Pinpoint the cell where the given text exists, returning its (x, y) midpoint coordinate. 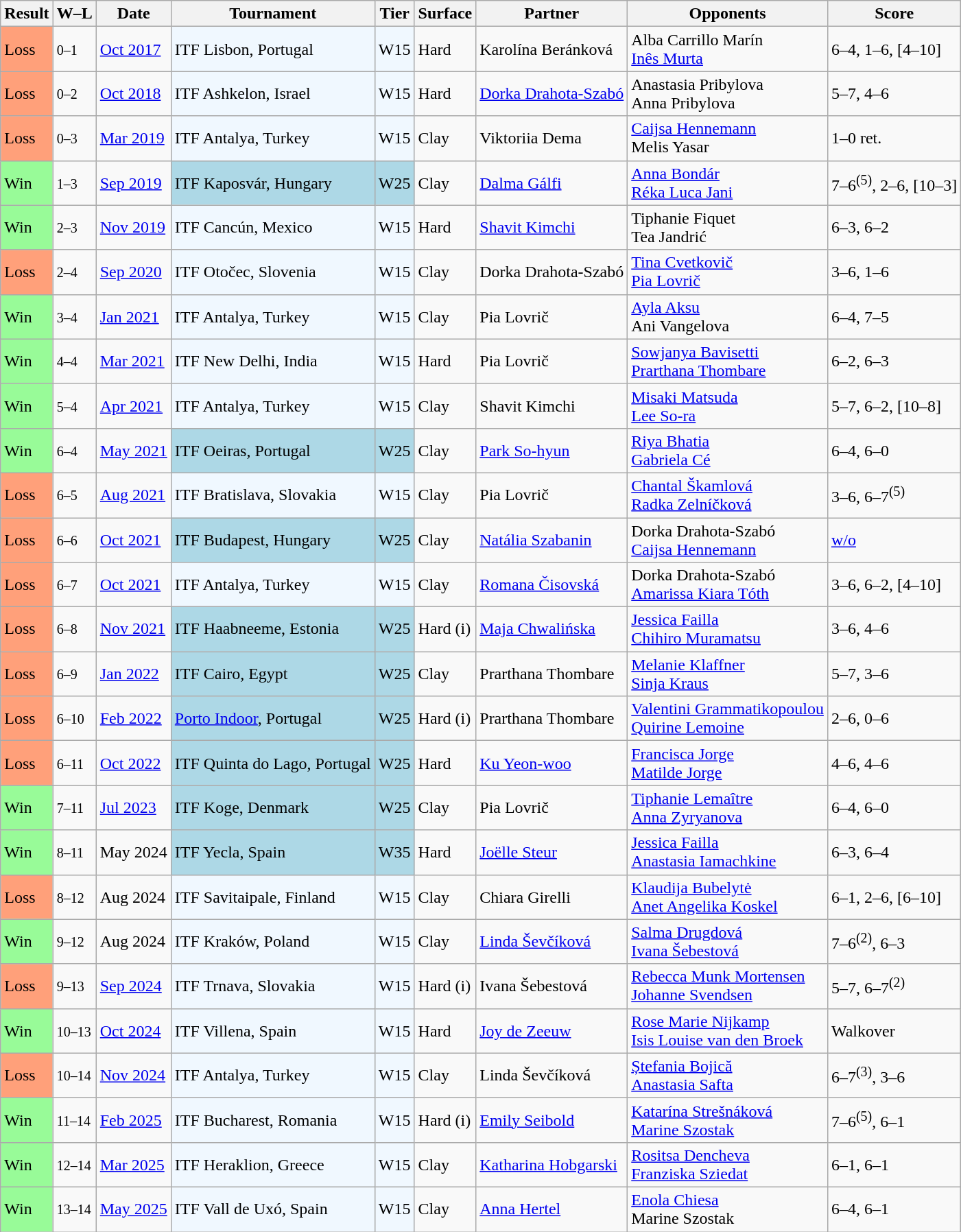
Natália Szabanin (551, 539)
Mar 2025 (133, 1165)
0–1 (74, 49)
Maja Chwalińska (551, 630)
10–13 (74, 1030)
9–13 (74, 986)
Katarína Strešnáková Marine Szostak (728, 1120)
6–10 (74, 719)
Karolína Beránková (551, 49)
ITF Kaposvár, Hungary (273, 182)
5–7, 4–6 (894, 93)
May 2025 (133, 1209)
6–4 (74, 450)
6–8 (74, 630)
8–11 (74, 852)
8–12 (74, 897)
Katharina Hobgarski (551, 1165)
7–6(5), 6–1 (894, 1120)
ITF Cancún, Mexico (273, 228)
3–4 (74, 317)
Rositsa Dencheva Franziska Sziedat (728, 1165)
Sep 2019 (133, 182)
3–6, 1–6 (894, 272)
ITF Villena, Spain (273, 1030)
4–4 (74, 361)
Result (27, 14)
Surface (445, 14)
3–6, 6–2, [4–10] (894, 584)
Apr 2021 (133, 406)
ITF Bratislava, Slovakia (273, 495)
Dorka Drahota-Szabó Amarissa Kiara Tóth (728, 584)
6–7(3), 3–6 (894, 1076)
ITF Budapest, Hungary (273, 539)
Nov 2019 (133, 228)
5–4 (74, 406)
6–2, 6–3 (894, 361)
Anastasia Pribylova Anna Pribylova (728, 93)
ITF Haabneeme, Estonia (273, 630)
May 2024 (133, 852)
Joy de Zeeuw (551, 1030)
6–4, 7–5 (894, 317)
ITF Oeiras, Portugal (273, 450)
2–3 (74, 228)
ITF New Delhi, India (273, 361)
Chiara Girelli (551, 897)
Emily Seibold (551, 1120)
Mar 2021 (133, 361)
Jul 2023 (133, 808)
5–7, 6–7(2) (894, 986)
Melanie Klaffner Sinja Kraus (728, 674)
Oct 2017 (133, 49)
Score (894, 14)
ITF Cairo, Egypt (273, 674)
Jessica Failla Anastasia Iamachkine (728, 852)
Tiphanie Lemaître Anna Zyryanova (728, 808)
13–14 (74, 1209)
Valentini Grammatikopoulou Quirine Lemoine (728, 719)
Nov 2021 (133, 630)
Enola Chiesa Marine Szostak (728, 1209)
Ayla Aksu Ani Vangelova (728, 317)
Klaudija Bubelytė Anet Angelika Koskel (728, 897)
3–6, 6–7(5) (894, 495)
9–12 (74, 941)
6–4, 1–6, [4–10] (894, 49)
Jan 2021 (133, 317)
ITF Bucharest, Romania (273, 1120)
ITF Yecla, Spain (273, 852)
ITF Kraków, Poland (273, 941)
6–11 (74, 763)
Oct 2022 (133, 763)
Feb 2022 (133, 719)
Tiphanie Fiquet Tea Jandrić (728, 228)
w/o (894, 539)
ITF Otočec, Slovenia (273, 272)
Rebecca Munk Mortensen Johanne Svendsen (728, 986)
Date (133, 14)
6–1, 2–6, [6–10] (894, 897)
Tier (394, 14)
7–6(5), 2–6, [10–3] (894, 182)
6–5 (74, 495)
Aug 2021 (133, 495)
0–3 (74, 139)
Caijsa Hennemann Melis Yasar (728, 139)
Romana Čisovská (551, 584)
5–7, 6–2, [10–8] (894, 406)
6–4, 6–1 (894, 1209)
6–6 (74, 539)
Walkover (894, 1030)
Francisca Jorge Matilde Jorge (728, 763)
3–6, 4–6 (894, 630)
Rose Marie Nijkamp Isis Louise van den Broek (728, 1030)
Chantal Škamlová Radka Zelníčková (728, 495)
Porto Indoor, Portugal (273, 719)
W35 (394, 852)
2–6, 0–6 (894, 719)
Viktoriia Dema (551, 139)
Feb 2025 (133, 1120)
Mar 2019 (133, 139)
6–3, 6–2 (894, 228)
Anna Hertel (551, 1209)
Sowjanya Bavisetti Prarthana Thombare (728, 361)
2–4 (74, 272)
Ștefania Bojică Anastasia Safta (728, 1076)
Oct 2024 (133, 1030)
ITF Koge, Denmark (273, 808)
Opponents (728, 14)
May 2021 (133, 450)
Tournament (273, 14)
7–11 (74, 808)
Tina Cvetkovič Pia Lovrič (728, 272)
6–1, 6–1 (894, 1165)
ITF Vall de Uxó, Spain (273, 1209)
11–14 (74, 1120)
Jan 2022 (133, 674)
5–7, 3–6 (894, 674)
ITF Lisbon, Portugal (273, 49)
1–3 (74, 182)
Misaki Matsuda Lee So-ra (728, 406)
4–6, 4–6 (894, 763)
ITF Ashkelon, Israel (273, 93)
Ku Yeon-woo (551, 763)
Ivana Šebestová (551, 986)
Dalma Gálfi (551, 182)
Oct 2018 (133, 93)
ITF Savitaipale, Finland (273, 897)
Sep 2020 (133, 272)
Sep 2024 (133, 986)
ITF Trnava, Slovakia (273, 986)
0–2 (74, 93)
Nov 2024 (133, 1076)
10–14 (74, 1076)
Partner (551, 14)
6–7 (74, 584)
7–6(2), 6–3 (894, 941)
6–3, 6–4 (894, 852)
Riya Bhatia Gabriela Cé (728, 450)
Park So-hyun (551, 450)
6–9 (74, 674)
Alba Carrillo Marín Inês Murta (728, 49)
Anna Bondár Réka Luca Jani (728, 182)
12–14 (74, 1165)
Jessica Failla Chihiro Muramatsu (728, 630)
W–L (74, 14)
ITF Quinta do Lago, Portugal (273, 763)
Salma Drugdová Ivana Šebestová (728, 941)
Joëlle Steur (551, 852)
ITF Heraklion, Greece (273, 1165)
Dorka Drahota-Szabó Caijsa Hennemann (728, 539)
1–0 ret. (894, 139)
